Search for the cell housing the specified text and yield its [x, y] center coordinate. 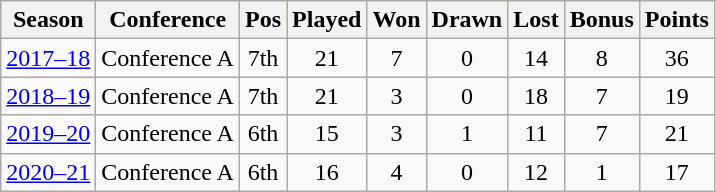
17 [676, 172]
2020–21 [48, 172]
36 [676, 58]
8 [602, 58]
Points [676, 20]
Conference [168, 20]
2019–20 [48, 134]
Pos [262, 20]
2017–18 [48, 58]
Played [327, 20]
Lost [536, 20]
Won [396, 20]
Drawn [467, 20]
19 [676, 96]
2018–19 [48, 96]
18 [536, 96]
Season [48, 20]
14 [536, 58]
15 [327, 134]
12 [536, 172]
16 [327, 172]
Bonus [602, 20]
4 [396, 172]
11 [536, 134]
